Detect which cell encompasses the target text, then output its (x, y) center coordinate. 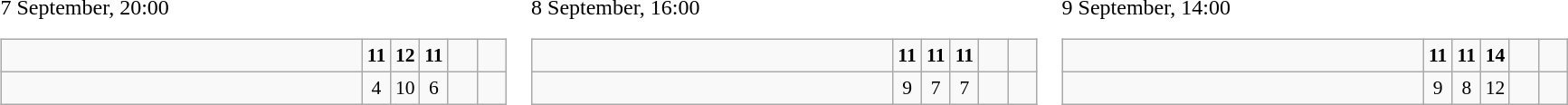
8 (1467, 88)
6 (434, 88)
4 (376, 88)
14 (1496, 56)
10 (405, 88)
